Locate the cell with the specified text and output its [X, Y] center coordinate. 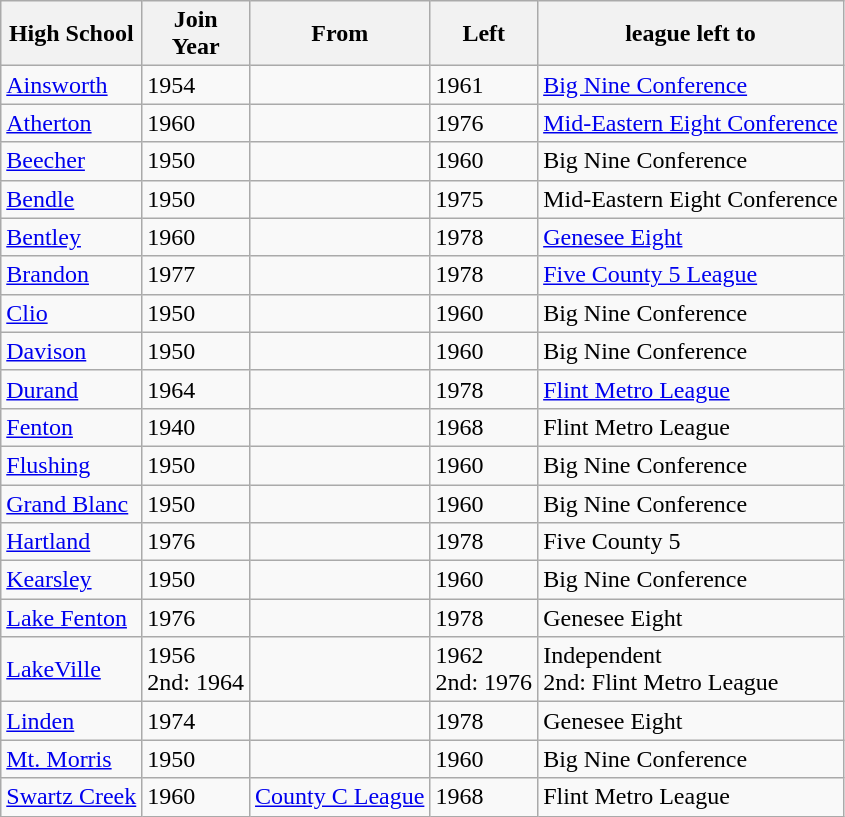
Independent 2nd: Flint Metro League [691, 670]
Atherton [72, 123]
1962 2nd: 1976 [484, 670]
Mt. Morris [72, 759]
1977 [196, 275]
JoinYear [196, 34]
Bentley [72, 237]
High School [72, 34]
Bendle [72, 199]
Beecher [72, 161]
1956 2nd: 1964 [196, 670]
Left [484, 34]
1961 [484, 85]
Kearsley [72, 580]
Five County 5 League [691, 275]
league left to [691, 34]
LakeVille [72, 670]
Fenton [72, 427]
Grand Blanc [72, 503]
1964 [196, 389]
Hartland [72, 542]
1954 [196, 85]
Clio [72, 313]
Durand [72, 389]
Ainsworth [72, 85]
Lake Fenton [72, 618]
Linden [72, 721]
1940 [196, 427]
From [340, 34]
1974 [196, 721]
Five County 5 [691, 542]
Flushing [72, 465]
Brandon [72, 275]
1975 [484, 199]
Swartz Creek [72, 797]
Davison [72, 351]
County C League [340, 797]
